From the cell containing the given text, extract its center point as [x, y] coordinate. 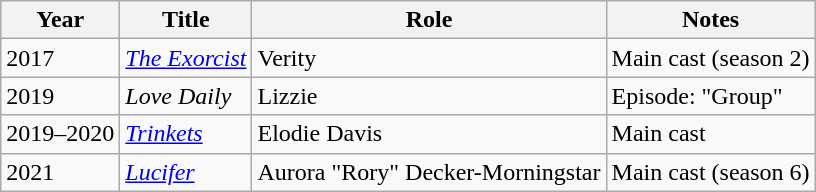
Main cast (season 2) [710, 58]
Aurora "Rory" Decker-Morningstar [429, 172]
Lucifer [186, 172]
Title [186, 20]
Verity [429, 58]
Episode: "Group" [710, 96]
2019 [60, 96]
Elodie Davis [429, 134]
Main cast [710, 134]
2019–2020 [60, 134]
Year [60, 20]
2021 [60, 172]
2017 [60, 58]
Love Daily [186, 96]
Notes [710, 20]
Lizzie [429, 96]
Role [429, 20]
Main cast (season 6) [710, 172]
Trinkets [186, 134]
The Exorcist [186, 58]
